Detect which cell encompasses the target text, then output its [X, Y] center coordinate. 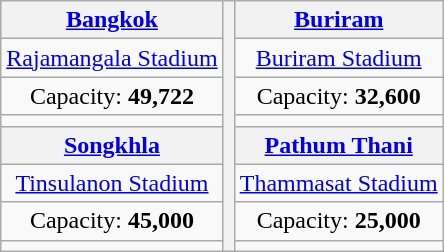
Thammasat Stadium [338, 183]
Tinsulanon Stadium [112, 183]
Rajamangala Stadium [112, 58]
Capacity: 45,000 [112, 221]
Capacity: 49,722 [112, 96]
Capacity: 25,000 [338, 221]
Capacity: 32,600 [338, 96]
Buriram [338, 20]
Songkhla [112, 145]
Buriram Stadium [338, 58]
Bangkok [112, 20]
Pathum Thani [338, 145]
